Pinpoint the cell where the given text exists, returning its [x, y] midpoint coordinate. 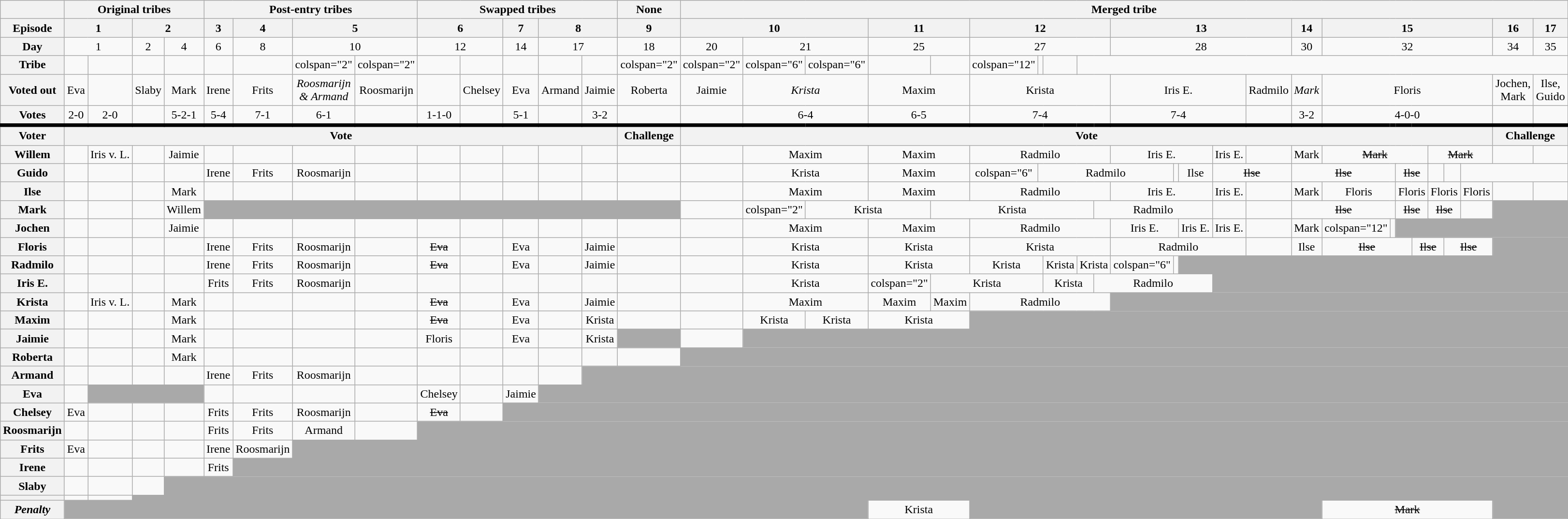
20 [711, 46]
9 [649, 28]
Original tribes [134, 10]
6-5 [919, 115]
5 [355, 28]
Penalty [32, 509]
35 [1551, 46]
6-4 [805, 115]
5-4 [218, 115]
16 [1513, 28]
34 [1513, 46]
Post-entry tribes [311, 10]
Tribe [32, 65]
5-2-1 [184, 115]
6-1 [324, 115]
11 [919, 28]
15 [1408, 28]
28 [1201, 46]
30 [1307, 46]
7-1 [263, 115]
5-1 [521, 115]
Episode [32, 28]
Jochen [32, 228]
3 [218, 28]
None [649, 10]
1-1-0 [439, 115]
25 [919, 46]
21 [805, 46]
18 [649, 46]
Jochen, Mark [1513, 90]
27 [1040, 46]
Merged tribe [1124, 10]
13 [1201, 28]
Ilse, Guido [1551, 90]
32 [1408, 46]
Day [32, 46]
4-0-0 [1408, 115]
Roosmarijn& Armand [324, 90]
7 [521, 28]
Swapped tribes [518, 10]
Voted out [32, 90]
Guido [32, 173]
Votes [32, 115]
Voter [32, 135]
